Determine the (x, y) coordinate at the center of the cell enclosing the given text.  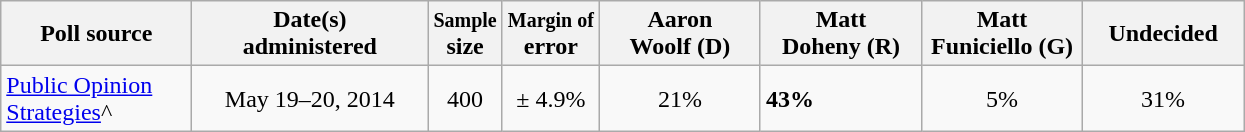
43% (840, 98)
± 4.9% (550, 98)
Margin oferror (550, 34)
21% (680, 98)
400 (465, 98)
AaronWoolf (D) (680, 34)
31% (1164, 98)
Poll source (96, 34)
Undecided (1164, 34)
Public Opinion Strategies^ (96, 98)
Samplesize (465, 34)
MattFuniciello (G) (1002, 34)
5% (1002, 98)
MattDoheny (R) (840, 34)
Date(s)administered (310, 34)
May 19–20, 2014 (310, 98)
